Search for the cell housing the specified text and yield its [X, Y] center coordinate. 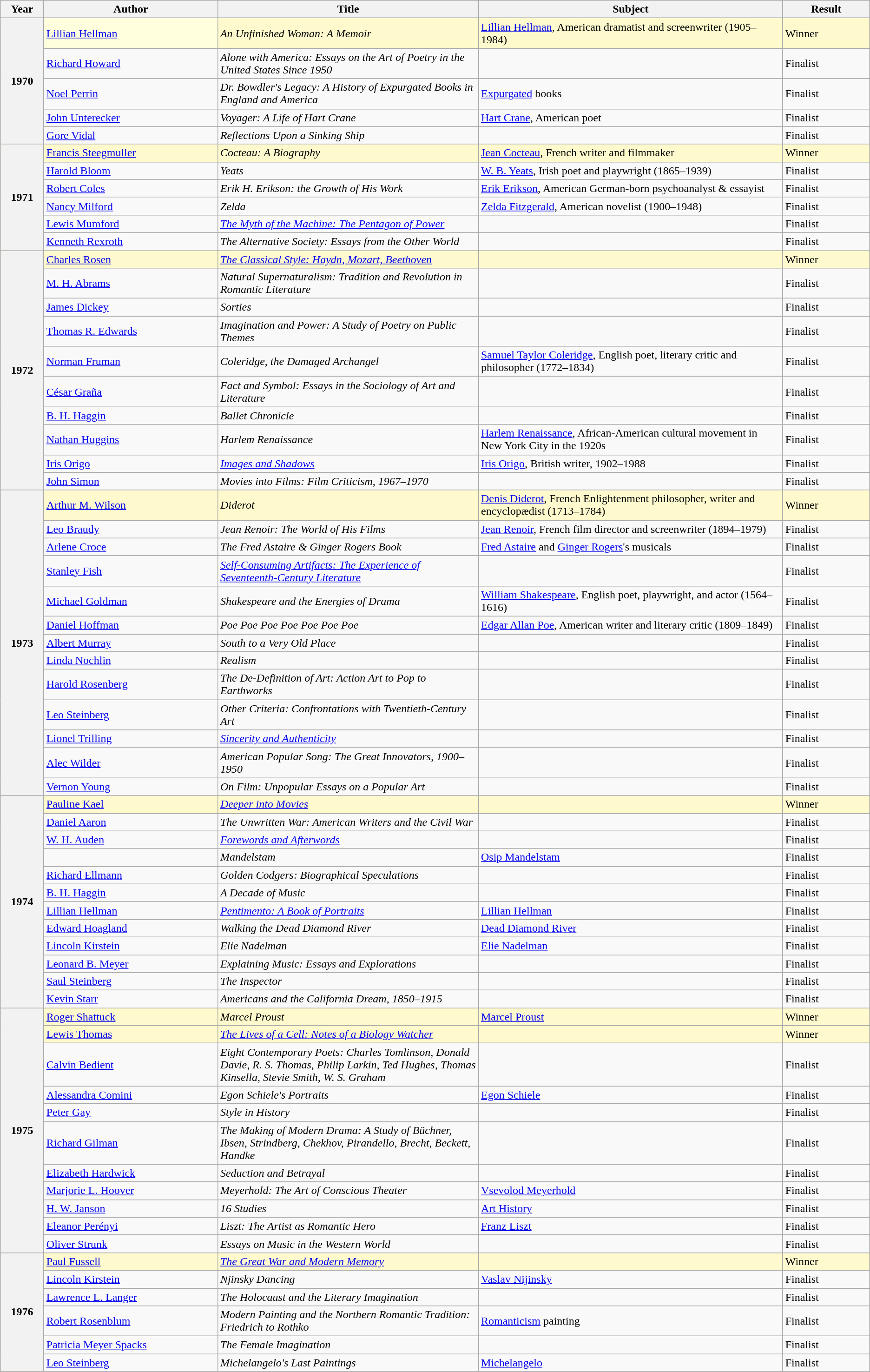
Forewords and Afterwords [348, 840]
Harlem Renaissance, African-American cultural movement in New York City in the 1920s [630, 440]
Kenneth Rexroth [131, 241]
Walking the Dead Diamond River [348, 928]
The Alternative Society: Essays from the Other World [348, 241]
Michelangelo [630, 1363]
Charles Rosen [131, 259]
Imagination and Power: A Study of Poetry on Public Themes [348, 331]
Essays on Music in the Western World [348, 1244]
James Dickey [131, 307]
Result [826, 9]
Richard Ellmann [131, 875]
Deeper into Movies [348, 804]
South to a Very Old Place [348, 643]
Harlem Renaissance [348, 440]
Osip Mandelstam [630, 857]
Marjorie L. Hoover [131, 1191]
Jean Renoir: The World of His Films [348, 529]
Noel Perrin [131, 94]
Year [22, 9]
On Film: Unpopular Essays on a Popular Art [348, 787]
Roger Shattuck [131, 1017]
1971 [22, 197]
Peter Gay [131, 1113]
Pauline Kael [131, 804]
César Graña [131, 391]
Seduction and Betrayal [348, 1173]
An Unfinished Woman: A Memoir [348, 33]
Patricia Meyer Spacks [131, 1345]
1972 [22, 370]
Lillian Hellman, American dramatist and screenwriter (1905–1984) [630, 33]
American Popular Song: The Great Innovators, 1900–1950 [348, 762]
Romanticism painting [630, 1321]
Francis Steegmuller [131, 153]
H. W. Janson [131, 1208]
Hart Crane, American poet [630, 118]
Norman Fruman [131, 362]
Zelda Fitzgerald, American novelist (1900–1948) [630, 206]
Movies into Films: Film Criticism, 1967–1970 [348, 481]
Njinsky Dancing [348, 1279]
Edgar Allan Poe, American writer and literary critic (1809–1849) [630, 625]
Fred Astaire and Ginger Rogers's musicals [630, 547]
Zelda [348, 206]
Iris Origo [131, 464]
Style in History [348, 1113]
Kevin Starr [131, 999]
Sincerity and Authenticity [348, 739]
Vernon Young [131, 787]
Oliver Strunk [131, 1244]
Leo Braudy [131, 529]
W. H. Auden [131, 840]
Lewis Mumford [131, 224]
Jean Renoir, French film director and screenwriter (1894–1979) [630, 529]
Richard Howard [131, 63]
Realism [348, 661]
Linda Nochlin [131, 661]
Denis Diderot, French Enlightenment philosopher, writer and encyclopædist (1713–1784) [630, 505]
1974 [22, 902]
Lewis Thomas [131, 1034]
Vaslav Nijinsky [630, 1279]
Poe Poe Poe Poe Poe Poe Poe [348, 625]
Thomas R. Edwards [131, 331]
The Inspector [348, 981]
Voyager: A Life of Hart Crane [348, 118]
Sorties [348, 307]
Coleridge, the Damaged Archangel [348, 362]
Richard Gilman [131, 1143]
Modern Painting and the Northern Romantic Tradition: Friedrich to Rothko [348, 1321]
The Classical Style: Haydn, Mozart, Beethoven [348, 259]
John Simon [131, 481]
Daniel Aaron [131, 822]
Gore Vidal [131, 135]
Alec Wilder [131, 762]
Art History [630, 1208]
1976 [22, 1312]
Leonard B. Meyer [131, 964]
The Fred Astaire & Ginger Rogers Book [348, 547]
Subject [630, 9]
Title [348, 9]
Images and Shadows [348, 464]
The De-Definition of Art: Action Art to Pop to Earthworks [348, 684]
Arthur M. Wilson [131, 505]
Erik Erikson, American German-born psychoanalyst & essayist [630, 188]
A Decade of Music [348, 893]
William Shakespeare, English poet, playwright, and actor (1564–1616) [630, 601]
Michael Goldman [131, 601]
Eleanor Perényi [131, 1226]
The Female Imagination [348, 1345]
Lionel Trilling [131, 739]
Shakespeare and the Energies of Drama [348, 601]
Alessandra Comini [131, 1095]
Stanley Fish [131, 571]
Egon Schiele's Portraits [348, 1095]
Edward Hoagland [131, 928]
Americans and the California Dream, 1850–1915 [348, 999]
Egon Schiele [630, 1095]
1970 [22, 81]
Alone with America: Essays on the Art of Poetry in the United States Since 1950 [348, 63]
Diderot [348, 505]
Iris Origo, British writer, 1902–1988 [630, 464]
Erik H. Erikson: the Growth of His Work [348, 188]
Harold Rosenberg [131, 684]
Franz Liszt [630, 1226]
Golden Codgers: Biographical Speculations [348, 875]
John Unterecker [131, 118]
The Making of Modern Drama: A Study of Büchner, Ibsen, Strindberg, Chekhov, Pirandello, Brecht, Beckett, Handke [348, 1143]
Paul Fussell [131, 1261]
Calvin Bedient [131, 1065]
The Myth of the Machine: The Pentagon of Power [348, 224]
The Unwritten War: American Writers and the Civil War [348, 822]
Albert Murray [131, 643]
Mandelstam [348, 857]
Daniel Hoffman [131, 625]
Other Criteria: Confrontations with Twentieth-Century Art [348, 715]
Fact and Symbol: Essays in the Sociology of Art and Literature [348, 391]
Robert Coles [131, 188]
Nancy Milford [131, 206]
Dr. Bowdler's Legacy: A History of Expurgated Books in England and America [348, 94]
Ballet Chronicle [348, 416]
Saul Steinberg [131, 981]
Eight Contemporary Poets: Charles Tomlinson, Donald Davie, R. S. Thomas, Philip Larkin, Ted Hughes, Thomas Kinsella, Stevie Smith, W. S. Graham [348, 1065]
16 Studies [348, 1208]
Arlene Croce [131, 547]
Elizabeth Hardwick [131, 1173]
M. H. Abrams [131, 284]
Nathan Huggins [131, 440]
Michelangelo's Last Paintings [348, 1363]
Harold Bloom [131, 171]
The Holocaust and the Literary Imagination [348, 1297]
Self-Consuming Artifacts: The Experience of Seventeenth-Century Literature [348, 571]
Explaining Music: Essays and Explorations [348, 964]
Lawrence L. Langer [131, 1297]
Cocteau: A Biography [348, 153]
Meyerhold: The Art of Conscious Theater [348, 1191]
W. B. Yeats, Irish poet and playwright (1865–1939) [630, 171]
Natural Supernaturalism: Tradition and Revolution in Romantic Literature [348, 284]
Jean Cocteau, French writer and filmmaker [630, 153]
Vsevolod Meyerhold [630, 1191]
Liszt: The Artist as Romantic Hero [348, 1226]
Dead Diamond River [630, 928]
Samuel Taylor Coleridge, English poet, literary critic and philosopher (1772–1834) [630, 362]
Yeats [348, 171]
Reflections Upon a Sinking Ship [348, 135]
The Lives of a Cell: Notes of a Biology Watcher [348, 1034]
1975 [22, 1131]
Pentimento: A Book of Portraits [348, 910]
Author [131, 9]
Robert Rosenblum [131, 1321]
The Great War and Modern Memory [348, 1261]
1973 [22, 643]
Expurgated books [630, 94]
